Detect which cell encompasses the target text, then output its [X, Y] center coordinate. 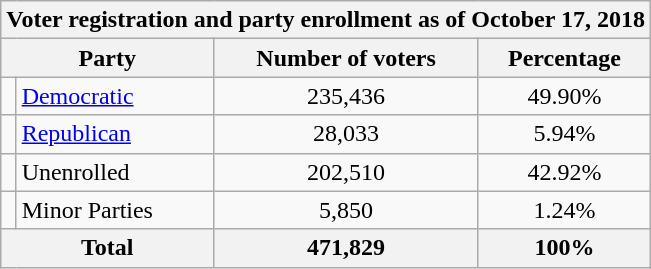
100% [564, 248]
235,436 [346, 96]
5,850 [346, 210]
28,033 [346, 134]
49.90% [564, 96]
Republican [115, 134]
Voter registration and party enrollment as of October 17, 2018 [326, 20]
Minor Parties [115, 210]
Total [108, 248]
202,510 [346, 172]
471,829 [346, 248]
Unenrolled [115, 172]
Democratic [115, 96]
Percentage [564, 58]
Number of voters [346, 58]
Party [108, 58]
1.24% [564, 210]
42.92% [564, 172]
5.94% [564, 134]
